Detect which cell encompasses the target text, then output its (x, y) center coordinate. 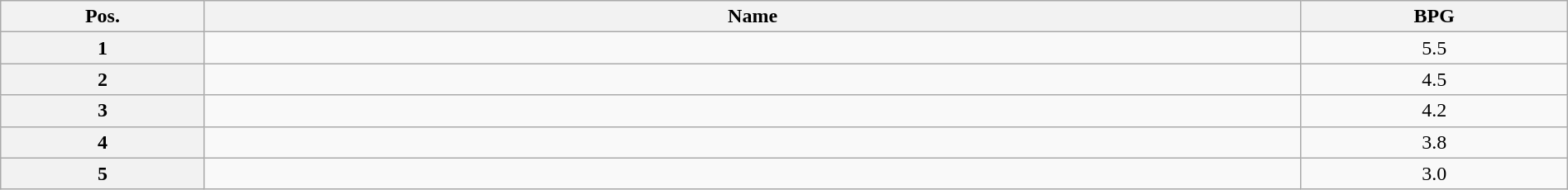
4.2 (1434, 111)
BPG (1434, 17)
3.8 (1434, 142)
2 (103, 79)
1 (103, 48)
4 (103, 142)
3.0 (1434, 173)
4.5 (1434, 79)
Name (753, 17)
3 (103, 111)
5.5 (1434, 48)
5 (103, 173)
Pos. (103, 17)
